Locate the cell with the specified text and output its [x, y] center coordinate. 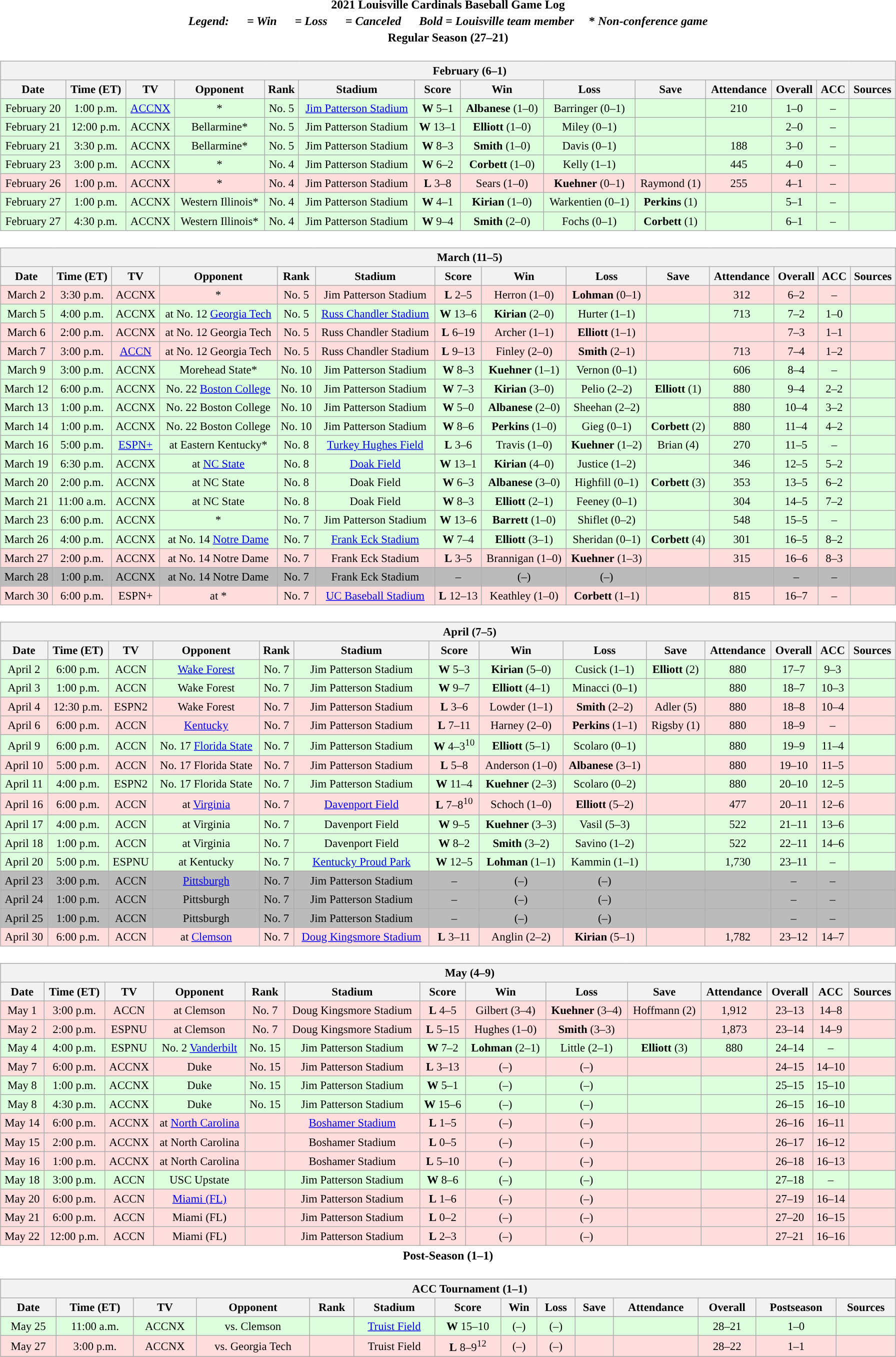
L 0–2 [442, 1217]
12:30 p.m. [78, 706]
4–2 [834, 426]
W 5–0 [458, 407]
Smith (3–2) [521, 843]
27–20 [790, 1217]
21–11 [794, 824]
April 9 [24, 745]
March 21 [26, 501]
14–5 [796, 501]
February 20 [33, 108]
May 4 [22, 1048]
W 9–4 [438, 221]
8–4 [796, 370]
188 [739, 146]
L 0–5 [442, 1142]
3–2 [834, 407]
ACC Tournament (1–1) [448, 1288]
23–12 [794, 937]
Miley (0–1) [589, 127]
Vasil (5–3) [605, 824]
304 [742, 501]
at Eastern Kentucky* [218, 445]
April 4 [24, 706]
Elliott (2) [675, 669]
May 20 [22, 1198]
14–9 [831, 1029]
Brian (4) [678, 445]
28–21 [727, 1326]
L 5–10 [442, 1161]
445 [739, 164]
Raymond (1) [670, 183]
L 2–5 [458, 294]
210 [739, 108]
Elliott (3) [664, 1048]
Postseason [796, 1307]
L 3–13 [442, 1067]
USC Upstate [199, 1179]
Elliott (1–0) [502, 127]
20–11 [794, 804]
2–0 [794, 127]
16–14 [831, 1198]
548 [742, 520]
May 2 [22, 1029]
Elliott (2–1) [524, 501]
20–10 [794, 784]
Pelio (2–2) [606, 388]
315 [742, 558]
Smith (2–2) [605, 706]
UC Baseball Stadium [375, 595]
vs. Georgia Tech [253, 1346]
March 19 [26, 464]
April 20 [24, 861]
16–16 [831, 1236]
March 13 [26, 407]
April 6 [24, 725]
Scolaro (0–2) [605, 784]
W 7–4 [458, 539]
March (11–5) [448, 257]
April 11 [24, 784]
at Kentucky [206, 861]
April 3 [24, 688]
477 [737, 804]
Corbett (1–1) [606, 595]
March 16 [26, 445]
Kuehner (0–1) [589, 183]
19–10 [794, 765]
7–4 [796, 351]
8–2 [834, 539]
13–5 [796, 482]
Sheehan (2–2) [606, 407]
vs. Clemson [253, 1326]
12–6 [833, 804]
L 2–3 [442, 1236]
March 6 [26, 332]
Kentucky [206, 725]
May 22 [22, 1236]
March 20 [26, 482]
10–3 [833, 688]
March 12 [26, 388]
March 9 [26, 370]
May 16 [22, 1161]
W 15–10 [468, 1326]
Kuehner (1–2) [606, 445]
Barringer (0–1) [589, 108]
Albanese (3–1) [605, 765]
W 4–310 [454, 745]
5–1 [794, 202]
W 12–5 [454, 861]
L 12–13 [458, 595]
16–11 [831, 1123]
6–1 [794, 221]
815 [742, 595]
Schoch (1–0) [521, 804]
March 7 [26, 351]
March 23 [26, 520]
Smith (2–1) [606, 351]
Kirian (5–1) [605, 937]
W 7–2 [442, 1048]
L 8–912 [468, 1346]
Gilbert (3–4) [505, 1010]
W 4–1 [438, 202]
255 [739, 183]
Lowder (1–1) [521, 706]
Hughes (1–0) [505, 1029]
April (7–5) [448, 631]
Barrett (1–0) [524, 520]
23–14 [790, 1029]
April 18 [24, 843]
5–2 [834, 464]
Gieg (0–1) [606, 426]
Minacci (0–1) [605, 688]
19–9 [794, 745]
Brannigan (1–0) [524, 558]
April 2 [24, 669]
9–4 [796, 388]
1,730 [737, 861]
8–3 [834, 558]
Adler (5) [675, 706]
May 25 [28, 1326]
February 26 [33, 183]
April 30 [24, 937]
March 28 [26, 576]
Keathley (1–0) [524, 595]
Kuehner (1–1) [524, 370]
L 4–5 [442, 1010]
Albanese (2–0) [524, 407]
L 3–8 [438, 183]
L 9–13 [458, 351]
Albanese (3–0) [524, 482]
Morehead State* [218, 370]
February (6–1) [448, 70]
Kammin (1–1) [605, 861]
Kuehner (1–3) [606, 558]
Elliott (4–1) [521, 688]
March 27 [26, 558]
Anglin (2–2) [521, 937]
L 1–6 [442, 1198]
1–2 [834, 351]
March 30 [26, 595]
26–15 [790, 1104]
Albanese (1–0) [502, 108]
Herron (1–0) [524, 294]
Sheridan (0–1) [606, 539]
Hoffmann (2) [664, 1010]
April 16 [24, 804]
Corbett (1) [670, 221]
Lohman (2–1) [505, 1048]
Kirian (1–0) [502, 202]
L 3–5 [458, 558]
March 2 [26, 294]
16–10 [831, 1104]
346 [742, 464]
13–6 [833, 824]
L 1–5 [442, 1123]
Little (2–1) [586, 1048]
14–8 [831, 1010]
22–11 [794, 843]
7–3 [796, 332]
Kelly (1–1) [589, 164]
24–14 [790, 1048]
Kentucky Proud Park [361, 861]
April 23 [24, 880]
16–12 [831, 1142]
Perkins (1–0) [524, 426]
23–13 [790, 1010]
Lohman (1–1) [521, 861]
1,912 [734, 1010]
L 5–15 [442, 1029]
Elliott (3–1) [524, 539]
L 5–8 [454, 765]
W 6–3 [458, 482]
May 18 [22, 1179]
Corbett (2) [678, 426]
Smith (2–0) [502, 221]
312 [742, 294]
W 9–5 [454, 824]
W 5–3 [454, 669]
Justice (1–2) [606, 464]
Travis (1–0) [524, 445]
May 27 [28, 1346]
16–13 [831, 1161]
16–6 [796, 558]
Elliott (1–1) [606, 332]
18–7 [794, 688]
Finley (2–0) [524, 351]
W 9–7 [454, 688]
L 3–11 [454, 937]
Fochs (0–1) [589, 221]
Corbett (3) [678, 482]
Smith (1–0) [502, 146]
March 5 [26, 313]
Corbett (4) [678, 539]
April 10 [24, 765]
3–0 [794, 146]
Hurter (1–1) [606, 313]
May 7 [22, 1067]
Corbett (1–0) [502, 164]
W 8–2 [454, 843]
Archer (1–1) [524, 332]
Cusick (1–1) [605, 669]
6:30 p.m. [82, 464]
353 [742, 482]
at * [218, 595]
May (4–9) [448, 973]
Elliott (5–1) [521, 745]
Kirian (4–0) [524, 464]
26–16 [790, 1123]
Warkentien (0–1) [589, 202]
16–5 [796, 539]
March 26 [26, 539]
May 15 [22, 1142]
Smith (3–3) [586, 1029]
Highfill (0–1) [606, 482]
Scolaro (0–1) [605, 745]
No. 2 Vanderbilt [199, 1048]
May 14 [22, 1123]
18–8 [794, 706]
Elliott (1) [678, 388]
606 [742, 370]
Anderson (1–0) [521, 765]
270 [742, 445]
17–7 [794, 669]
Kuehner (3–3) [521, 824]
February 23 [33, 164]
Shiflet (0–2) [606, 520]
301 [742, 539]
2–2 [834, 388]
16–15 [831, 1217]
Lohman (0–1) [606, 294]
28–22 [727, 1346]
25–15 [790, 1085]
W 6–2 [438, 164]
Turkey Hughes Field [375, 445]
L 7–11 [454, 725]
May 1 [22, 1010]
14–7 [833, 937]
March 14 [26, 426]
Davis (0–1) [589, 146]
Perkins (1) [670, 202]
April 17 [24, 824]
L 6–19 [458, 332]
Elliott (5–2) [605, 804]
Rigsby (1) [675, 725]
W 15–6 [442, 1104]
April 25 [24, 918]
Kirian (2–0) [524, 313]
Feeney (0–1) [606, 501]
1,873 [734, 1029]
April 24 [24, 899]
27–21 [790, 1236]
4–1 [794, 183]
14–6 [833, 843]
Kuehner (2–3) [521, 784]
27–18 [790, 1179]
May 21 [22, 1217]
24–15 [790, 1067]
Kirian (3–0) [524, 388]
Perkins (1–1) [605, 725]
15–5 [796, 520]
26–18 [790, 1161]
18–9 [794, 725]
Kirian (5–0) [521, 669]
L 7–810 [454, 804]
Vernon (0–1) [606, 370]
23–11 [794, 861]
14–10 [831, 1067]
W 7–3 [458, 388]
26–17 [790, 1142]
1,782 [737, 937]
Savino (1–2) [605, 843]
16–7 [796, 595]
27–19 [790, 1198]
W 11–4 [454, 784]
9–3 [833, 669]
15–10 [831, 1085]
Harney (2–0) [521, 725]
Sears (1–0) [502, 183]
4–0 [794, 164]
Kuehner (3–4) [586, 1010]
